For the text-containing cell, return its midpoint in (x, y) coordinate format. 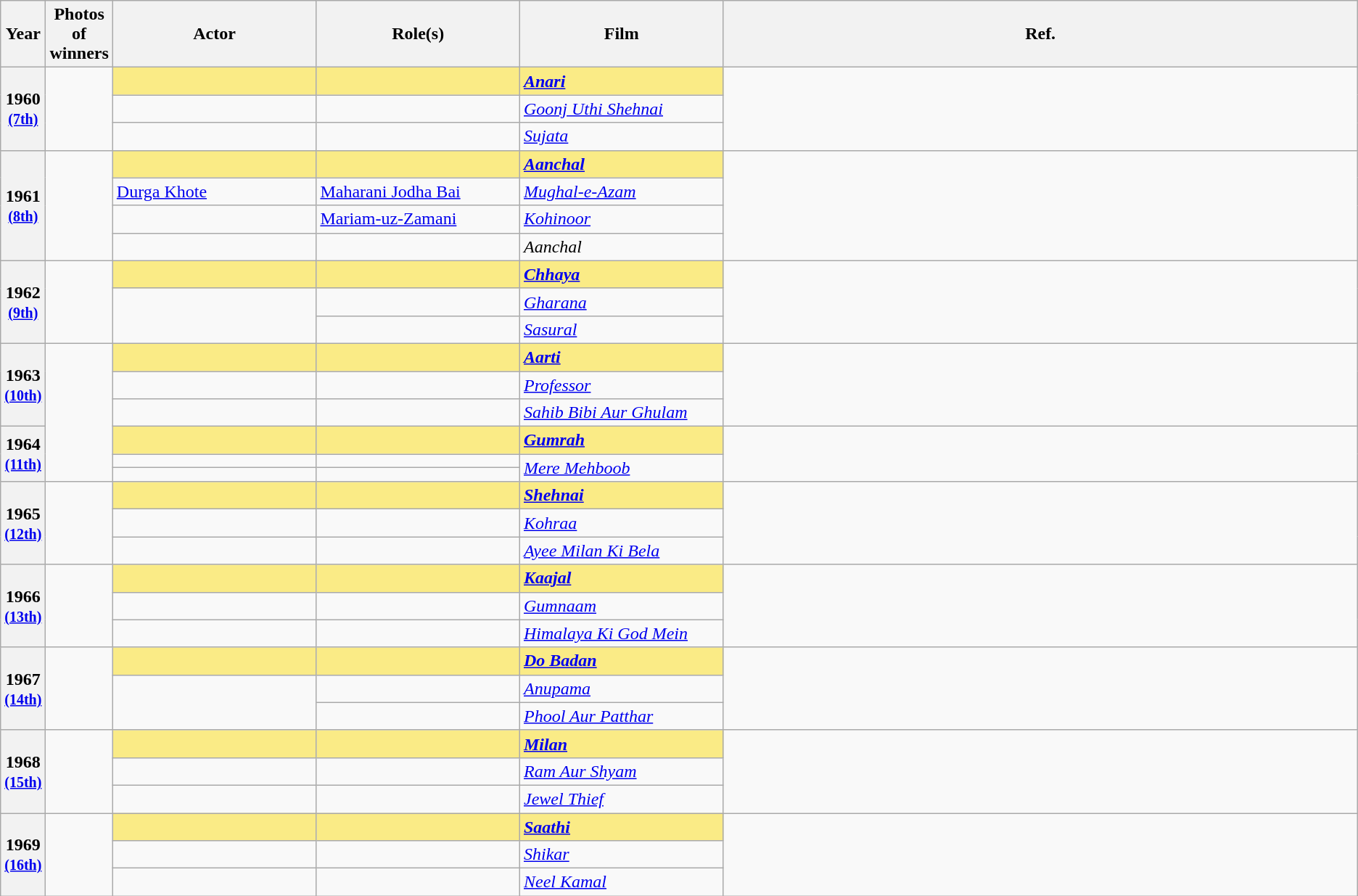
Kaajal (621, 578)
Himalaya Ki God Mein (621, 633)
Maharani Jodha Bai (418, 192)
Ram Aur Shyam (621, 771)
Jewel Thief (621, 799)
Role(s) (418, 34)
Ref. (1040, 34)
Mere Mehboob (621, 468)
Gumrah (621, 440)
Chhaya (621, 274)
Phool Aur Patthar (621, 716)
Shehnai (621, 496)
Gumnaam (621, 606)
1960 (7th) (23, 109)
Milan (621, 744)
Sasural (621, 329)
Anari (621, 81)
1964(11th) (23, 454)
Shikar (621, 855)
1966(13th) (23, 606)
Durga Khote (215, 192)
Sahib Bibi Aur Ghulam (621, 413)
Sujata (621, 136)
Actor (215, 34)
Neel Kamal (621, 882)
Ayee Milan Ki Bela (621, 551)
Saathi (621, 826)
Photos of winners (79, 34)
Film (621, 34)
1962(9th) (23, 302)
1961 (8th) (23, 205)
Anupama (621, 689)
Aarti (621, 357)
Do Badan (621, 661)
Mughal-e-Azam (621, 192)
Gharana (621, 302)
Goonj Uthi Shehnai (621, 109)
1965(12th) (23, 523)
Year (23, 34)
Kohinoor (621, 219)
1963(10th) (23, 385)
1968(15th) (23, 771)
Professor (621, 385)
Mariam-uz-Zamani (418, 219)
Kohraa (621, 523)
1969(16th) (23, 854)
1967(14th) (23, 689)
